Capture the cell that displays the provided text and extract its [x, y] central coordinate. 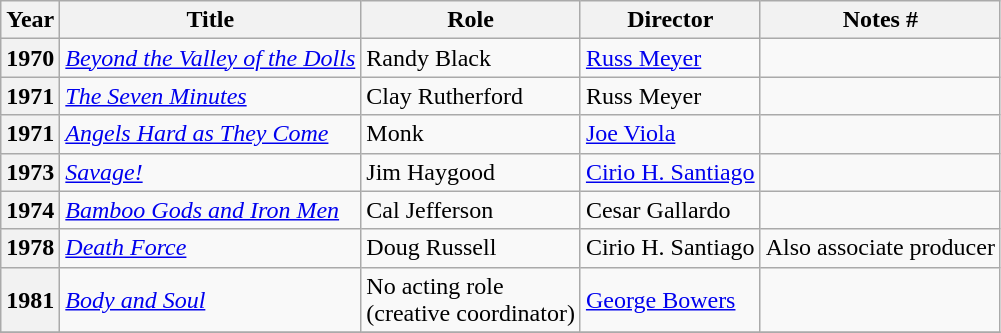
1974 [30, 210]
Angels Hard as They Come [210, 134]
The Seven Minutes [210, 96]
Beyond the Valley of the Dolls [210, 58]
Doug Russell [471, 248]
1973 [30, 172]
Also associate producer [880, 248]
Director [670, 20]
Death Force [210, 248]
Jim Haygood [471, 172]
Randy Black [471, 58]
Savage! [210, 172]
Role [471, 20]
Joe Viola [670, 134]
Clay Rutherford [471, 96]
Bamboo Gods and Iron Men [210, 210]
Cesar Gallardo [670, 210]
1981 [30, 300]
No acting role(creative coordinator) [471, 300]
George Bowers [670, 300]
Notes # [880, 20]
Cal Jefferson [471, 210]
Body and Soul [210, 300]
Title [210, 20]
Monk [471, 134]
1970 [30, 58]
Year [30, 20]
1978 [30, 248]
